Locate the cell with the specified text and output its (x, y) center coordinate. 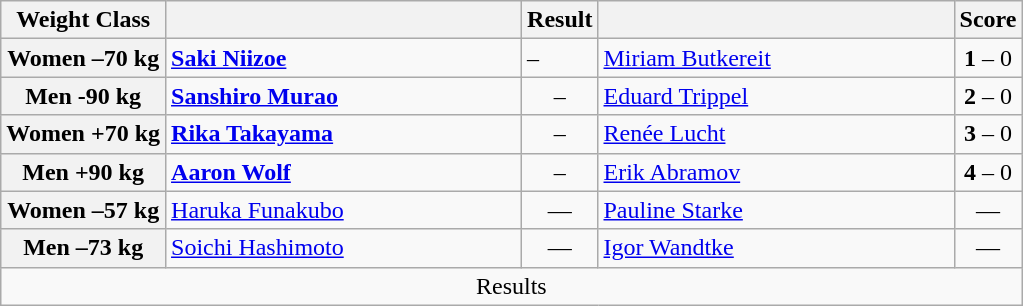
Soichi Hashimoto (344, 248)
3 – 0 (988, 134)
Result (560, 20)
Women –57 kg (84, 210)
Saki Niizoe (344, 58)
Aaron Wolf (344, 172)
Miriam Butkereit (776, 58)
Igor Wandtke (776, 248)
Renée Lucht (776, 134)
Results (512, 286)
Pauline Starke (776, 210)
Haruka Funakubo (344, 210)
1 – 0 (988, 58)
4 – 0 (988, 172)
Women –70 kg (84, 58)
2 – 0 (988, 96)
Men +90 kg (84, 172)
Sanshiro Murao (344, 96)
Women +70 kg (84, 134)
Score (988, 20)
Men -90 kg (84, 96)
Erik Abramov (776, 172)
Eduard Trippel (776, 96)
Men –73 kg (84, 248)
Rika Takayama (344, 134)
Weight Class (84, 20)
